For the text-containing cell, return its midpoint in (x, y) coordinate format. 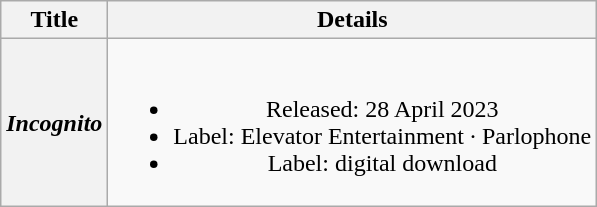
Details (352, 20)
Incognito (54, 122)
Released: 28 April 2023Label: Elevator Entertainment · ParlophoneLabel: digital download (352, 122)
Title (54, 20)
